Detect which cell encompasses the target text, then output its [x, y] center coordinate. 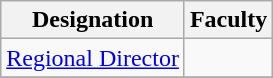
Faculty [228, 20]
Designation [93, 20]
Regional Director [93, 58]
